Scan for the cell matching the given text and deliver its [X, Y] coordinate at center. 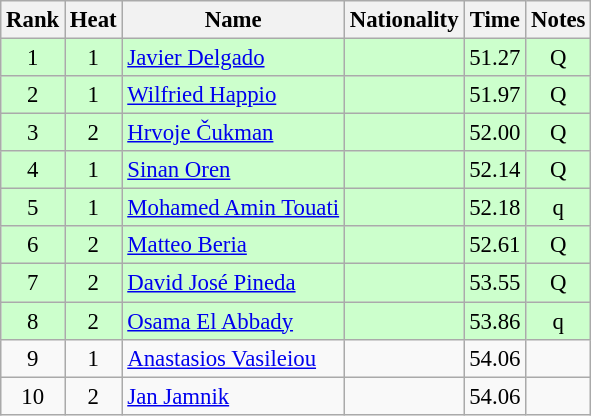
Javier Delgado [233, 58]
Time [495, 20]
10 [33, 396]
Matteo Beria [233, 245]
4 [33, 170]
Wilfried Happio [233, 95]
8 [33, 321]
53.55 [495, 283]
Nationality [404, 20]
9 [33, 358]
David José Pineda [233, 283]
Anastasios Vasileiou [233, 358]
Rank [33, 20]
Mohamed Amin Touati [233, 208]
5 [33, 208]
51.27 [495, 58]
52.18 [495, 208]
7 [33, 283]
52.00 [495, 133]
52.61 [495, 245]
3 [33, 133]
Jan Jamnik [233, 396]
Hrvoje Čukman [233, 133]
6 [33, 245]
Name [233, 20]
Heat [94, 20]
53.86 [495, 321]
Notes [558, 20]
52.14 [495, 170]
Osama El Abbady [233, 321]
Sinan Oren [233, 170]
51.97 [495, 95]
